Scan for the cell matching the given text and deliver its (x, y) coordinate at center. 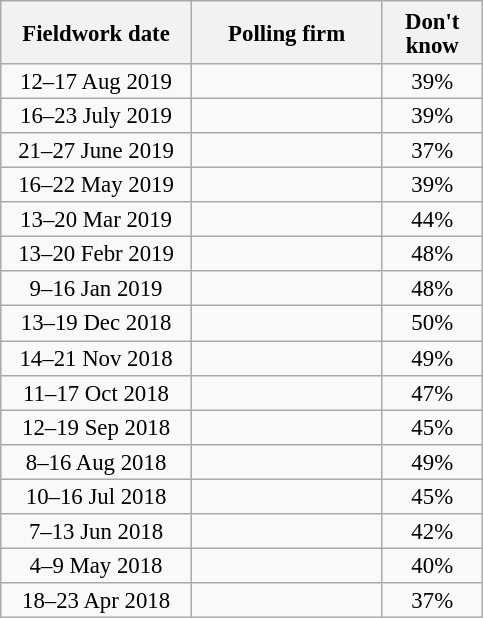
44% (432, 220)
10–16 Jul 2018 (96, 496)
4–9 May 2018 (96, 566)
16–23 July 2019 (96, 116)
11–17 Oct 2018 (96, 392)
18–23 Apr 2018 (96, 600)
7–13 Jun 2018 (96, 532)
21–27 June 2019 (96, 150)
9–16 Jan 2019 (96, 290)
40% (432, 566)
Don't know (432, 32)
14–21 Nov 2018 (96, 358)
13–19 Dec 2018 (96, 324)
42% (432, 532)
16–22 May 2019 (96, 186)
50% (432, 324)
Fieldwork date (96, 32)
Polling firm (286, 32)
13–20 Febr 2019 (96, 254)
12–19 Sep 2018 (96, 428)
47% (432, 392)
13–20 Mar 2019 (96, 220)
8–16 Aug 2018 (96, 462)
12–17 Aug 2019 (96, 82)
